Extract the (X, Y) coordinate from the center of the cell holding the provided text.  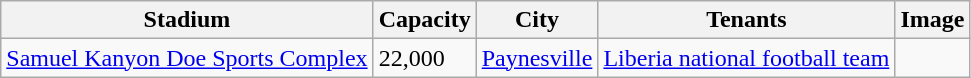
Capacity (424, 20)
Liberia national football team (746, 58)
City (537, 20)
Samuel Kanyon Doe Sports Complex (187, 58)
Image (932, 20)
Paynesville (537, 58)
22,000 (424, 58)
Tenants (746, 20)
Stadium (187, 20)
